Extract the (X, Y) coordinate from the center of the cell holding the provided text.  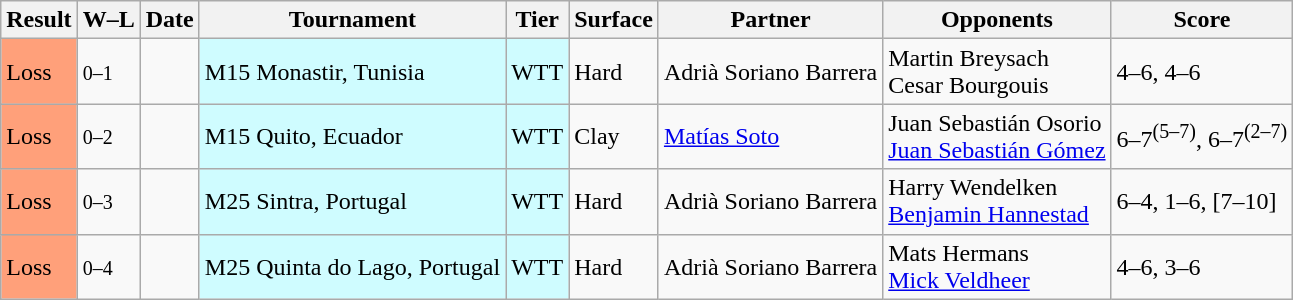
Mats Hermans Mick Veldheer (997, 266)
Juan Sebastián Osorio Juan Sebastián Gómez (997, 136)
0–4 (108, 266)
4–6, 3–6 (1202, 266)
M15 Monastir, Tunisia (352, 72)
6–7(5–7), 6–7(2–7) (1202, 136)
Clay (614, 136)
M15 Quito, Ecuador (352, 136)
6–4, 1–6, [7–10] (1202, 202)
M25 Sintra, Portugal (352, 202)
Date (170, 20)
0–2 (108, 136)
Result (39, 20)
4–6, 4–6 (1202, 72)
Harry Wendelken Benjamin Hannestad (997, 202)
Surface (614, 20)
Opponents (997, 20)
Score (1202, 20)
Partner (770, 20)
Tier (538, 20)
W–L (108, 20)
Matías Soto (770, 136)
0–3 (108, 202)
M25 Quinta do Lago, Portugal (352, 266)
0–1 (108, 72)
Martin Breysach Cesar Bourgouis (997, 72)
Tournament (352, 20)
